Determine the (x, y) coordinate at the center of the cell enclosing the given text.  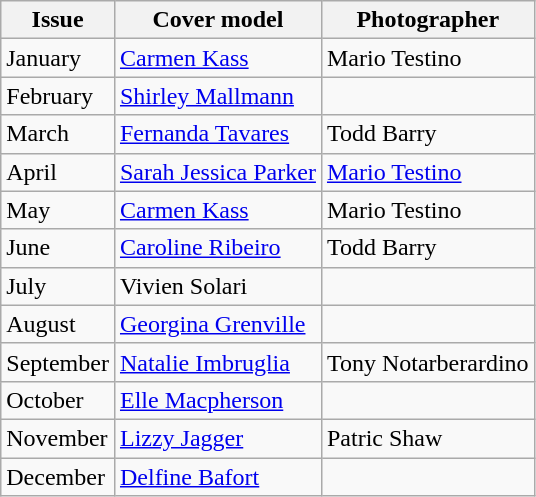
Caroline Ribeiro (218, 248)
February (58, 96)
October (58, 400)
Patric Shaw (428, 438)
Delfine Bafort (218, 477)
August (58, 324)
May (58, 210)
January (58, 58)
June (58, 248)
April (58, 172)
Tony Notarberardino (428, 362)
September (58, 362)
December (58, 477)
Georgina Grenville (218, 324)
Natalie Imbruglia (218, 362)
Sarah Jessica Parker (218, 172)
Shirley Mallmann (218, 96)
November (58, 438)
Cover model (218, 20)
Fernanda Tavares (218, 134)
Elle Macpherson (218, 400)
March (58, 134)
Photographer (428, 20)
July (58, 286)
Vivien Solari (218, 286)
Issue (58, 20)
Lizzy Jagger (218, 438)
